Detect which cell encompasses the target text, then output its [x, y] center coordinate. 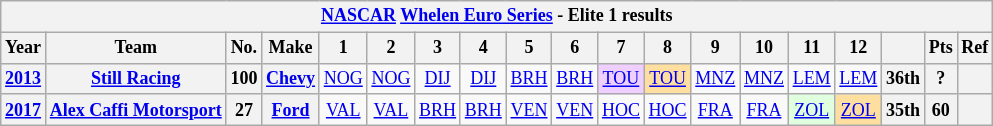
9 [716, 48]
60 [940, 110]
27 [244, 110]
1 [343, 48]
6 [575, 48]
35th [904, 110]
Pts [940, 48]
2013 [24, 78]
Still Racing [136, 78]
12 [858, 48]
No. [244, 48]
3 [438, 48]
? [940, 78]
2 [391, 48]
Year [24, 48]
Ref [975, 48]
2017 [24, 110]
4 [483, 48]
11 [812, 48]
7 [622, 48]
Alex Caffi Motorsport [136, 110]
100 [244, 78]
36th [904, 78]
Chevy [291, 78]
Make [291, 48]
Team [136, 48]
8 [668, 48]
5 [529, 48]
NASCAR Whelen Euro Series - Elite 1 results [497, 16]
10 [764, 48]
Ford [291, 110]
